Search for the cell housing the specified text and yield its [x, y] center coordinate. 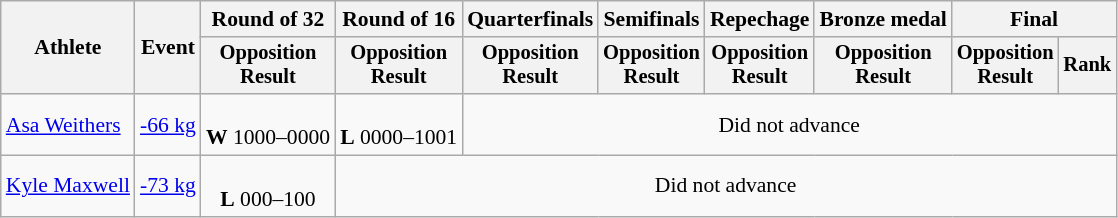
Quarterfinals [530, 19]
W 1000–0000 [268, 124]
Final [1034, 19]
L 000–100 [268, 186]
-66 kg [168, 124]
Repechage [760, 19]
Rank [1087, 66]
Athlete [68, 48]
-73 kg [168, 186]
Kyle Maxwell [68, 186]
Round of 32 [268, 19]
L 0000–1001 [398, 124]
Round of 16 [398, 19]
Event [168, 48]
Bronze medal [882, 19]
Semifinals [652, 19]
Asa Weithers [68, 124]
